Output the (X, Y) coordinate of the center of the cell containing the given text.  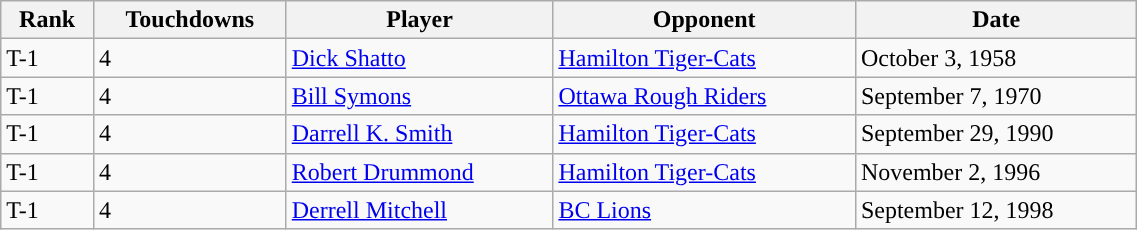
Touchdowns (190, 20)
Dick Shatto (420, 58)
Ottawa Rough Riders (704, 96)
Rank (48, 20)
September 12, 1998 (996, 210)
Derrell Mitchell (420, 210)
Darrell K. Smith (420, 134)
Opponent (704, 20)
Robert Drummond (420, 172)
September 29, 1990 (996, 134)
November 2, 1996 (996, 172)
Player (420, 20)
September 7, 1970 (996, 96)
BC Lions (704, 210)
Bill Symons (420, 96)
October 3, 1958 (996, 58)
Date (996, 20)
